Capture the cell that displays the provided text and extract its (x, y) central coordinate. 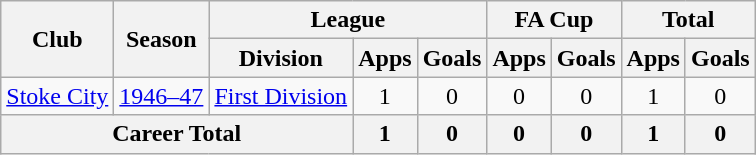
Stoke City (58, 96)
Season (162, 39)
Division (281, 58)
Total (688, 20)
Club (58, 39)
Career Total (177, 134)
First Division (281, 96)
FA Cup (554, 20)
1946–47 (162, 96)
League (348, 20)
